Search for the cell housing the specified text and yield its (x, y) center coordinate. 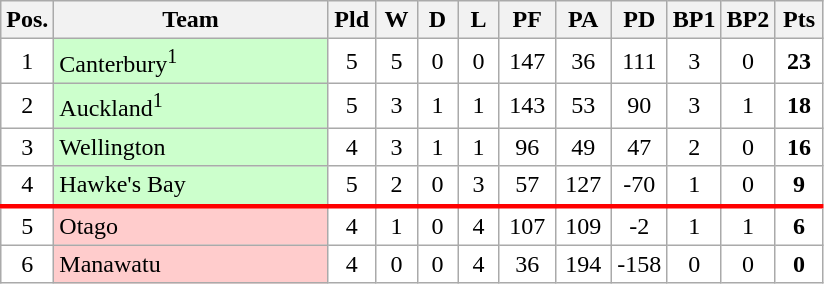
Otago (191, 226)
53 (583, 106)
Manawatu (191, 264)
-70 (639, 186)
96 (527, 147)
Pos. (28, 20)
127 (583, 186)
Canterbury1 (191, 62)
BP1 (694, 20)
16 (800, 147)
L (478, 20)
Wellington (191, 147)
49 (583, 147)
57 (527, 186)
Hawke's Bay (191, 186)
107 (527, 226)
9 (800, 186)
111 (639, 62)
109 (583, 226)
90 (639, 106)
D (438, 20)
23 (800, 62)
PA (583, 20)
47 (639, 147)
-2 (639, 226)
Pld (352, 20)
18 (800, 106)
BP2 (748, 20)
PD (639, 20)
147 (527, 62)
PF (527, 20)
194 (583, 264)
-158 (639, 264)
Pts (800, 20)
Auckland1 (191, 106)
W (396, 20)
Team (191, 20)
143 (527, 106)
